Find where the given text appears and provide that cell's center as [x, y] coordinate. 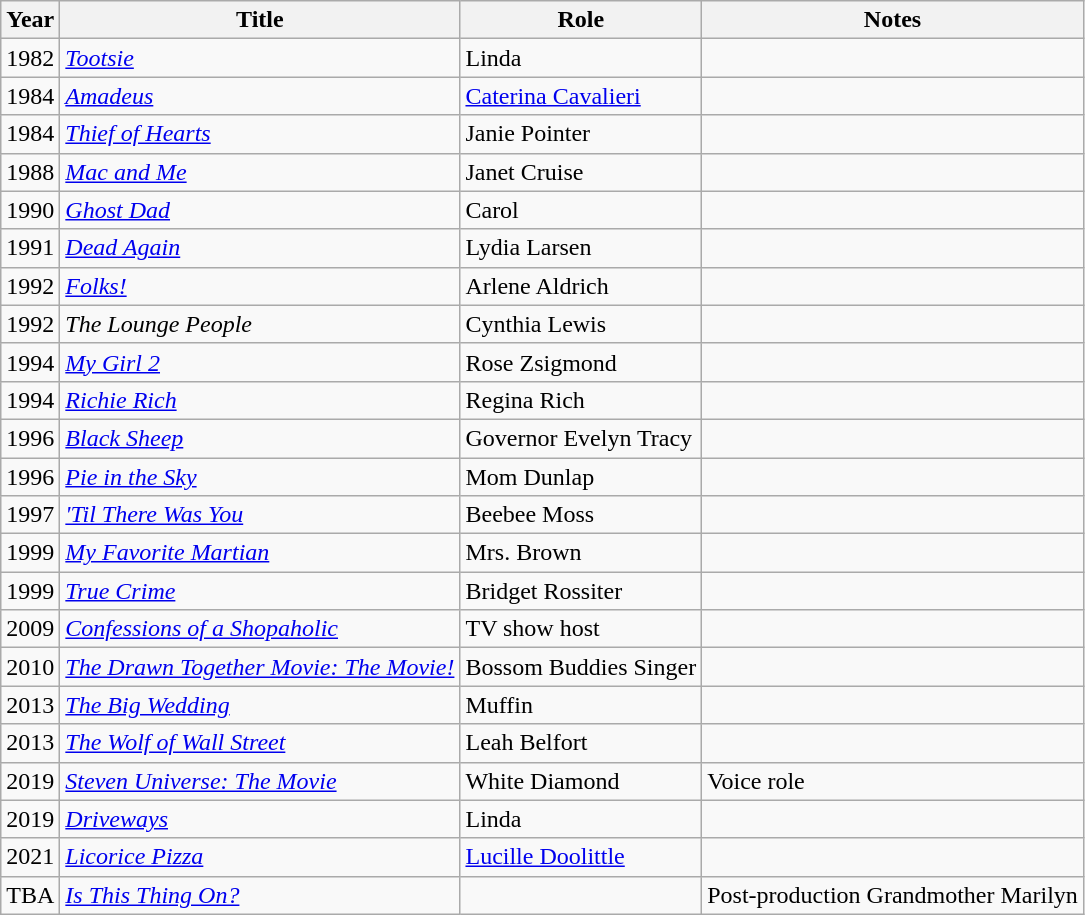
Ghost Dad [260, 210]
1988 [30, 172]
Bossom Buddies Singer [581, 667]
Governor Evelyn Tracy [581, 438]
Janet Cruise [581, 172]
Post-production Grandmother Marilyn [893, 895]
Beebee Moss [581, 515]
Year [30, 20]
Bridget Rossiter [581, 591]
Lucille Doolittle [581, 857]
Confessions of a Shopaholic [260, 629]
Dead Again [260, 248]
Arlene Aldrich [581, 286]
Leah Belfort [581, 743]
The Lounge People [260, 324]
Is This Thing On? [260, 895]
True Crime [260, 591]
'Til There Was You [260, 515]
Mrs. Brown [581, 553]
TV show host [581, 629]
1990 [30, 210]
Notes [893, 20]
Title [260, 20]
My Favorite Martian [260, 553]
Caterina Cavalieri [581, 96]
Richie Rich [260, 400]
Role [581, 20]
Mac and Me [260, 172]
The Wolf of Wall Street [260, 743]
2009 [30, 629]
Tootsie [260, 58]
The Drawn Together Movie: The Movie! [260, 667]
TBA [30, 895]
My Girl 2 [260, 362]
Voice role [893, 781]
Cynthia Lewis [581, 324]
Pie in the Sky [260, 477]
Lydia Larsen [581, 248]
Muffin [581, 705]
White Diamond [581, 781]
Steven Universe: The Movie [260, 781]
1982 [30, 58]
Carol [581, 210]
Folks! [260, 286]
Amadeus [260, 96]
1997 [30, 515]
2021 [30, 857]
Black Sheep [260, 438]
2010 [30, 667]
Regina Rich [581, 400]
The Big Wedding [260, 705]
1991 [30, 248]
Rose Zsigmond [581, 362]
Licorice Pizza [260, 857]
Thief of Hearts [260, 134]
Mom Dunlap [581, 477]
Driveways [260, 819]
Janie Pointer [581, 134]
